Locate the cell with the specified text and output its [x, y] center coordinate. 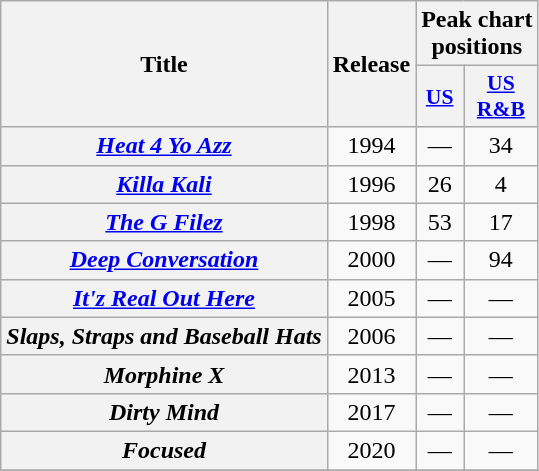
2006 [371, 336]
1996 [371, 184]
Morphine X [164, 374]
2000 [371, 260]
2005 [371, 298]
1994 [371, 146]
Deep Conversation [164, 260]
Peak chartpositions [477, 34]
53 [440, 222]
US [440, 96]
The G Filez [164, 222]
Slaps, Straps and Baseball Hats [164, 336]
Title [164, 64]
Focused [164, 450]
17 [501, 222]
Dirty Mind [164, 412]
94 [501, 260]
1998 [371, 222]
Release [371, 64]
34 [501, 146]
2017 [371, 412]
4 [501, 184]
Killa Kali [164, 184]
2013 [371, 374]
Heat 4 Yo Azz [164, 146]
It'z Real Out Here [164, 298]
26 [440, 184]
2020 [371, 450]
USR&B [501, 96]
